Scan for the cell matching the given text and deliver its (X, Y) coordinate at center. 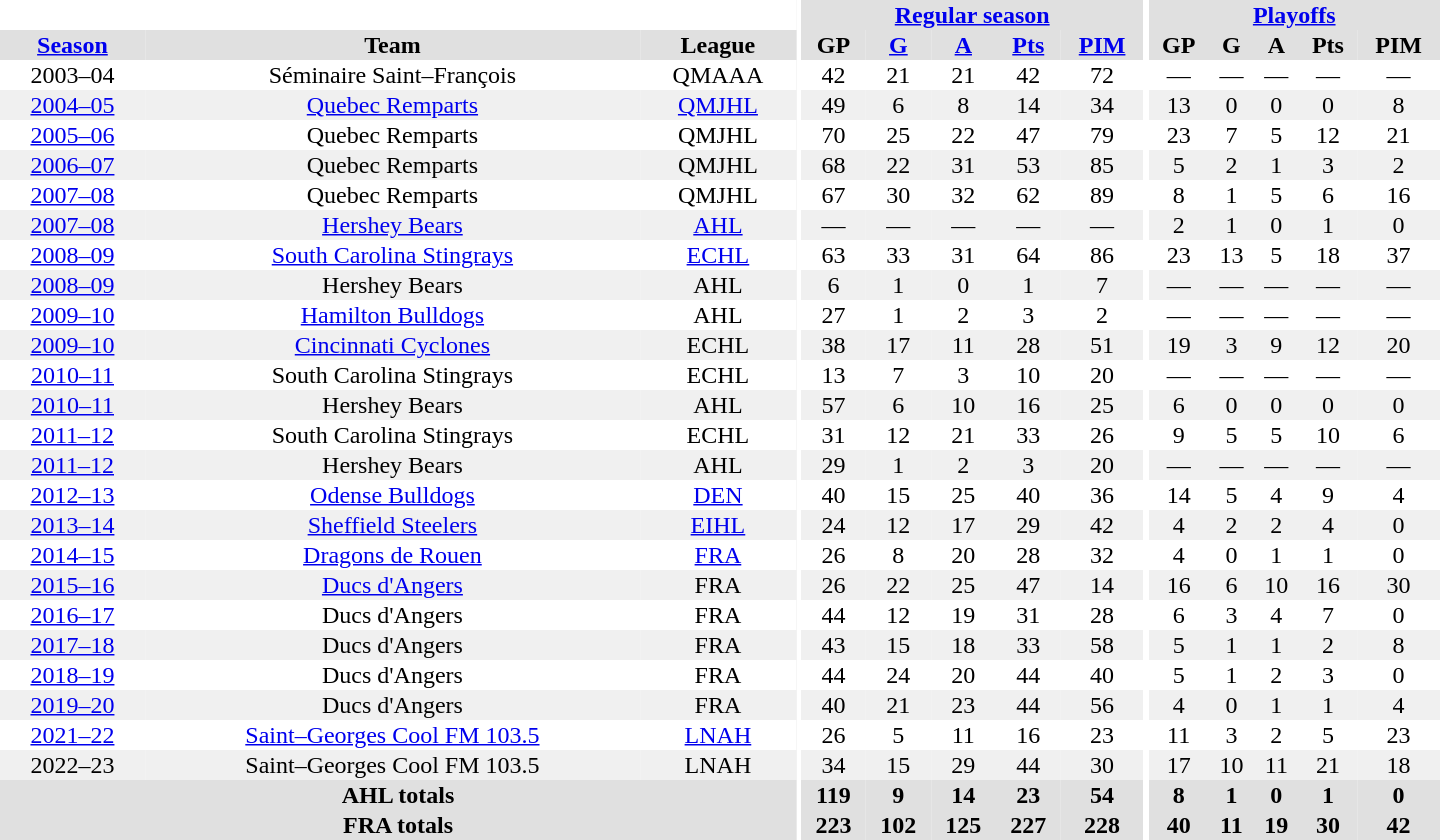
70 (834, 135)
2019–20 (72, 705)
2005–06 (72, 135)
56 (1102, 705)
79 (1102, 135)
57 (834, 405)
125 (964, 825)
102 (898, 825)
2022–23 (72, 765)
Séminaire Saint–François (392, 75)
54 (1102, 795)
2021–22 (72, 735)
2017–18 (72, 645)
37 (1398, 255)
51 (1102, 345)
67 (834, 195)
227 (1028, 825)
DEN (718, 495)
Odense Bulldogs (392, 495)
Team (392, 45)
49 (834, 105)
2013–14 (72, 525)
Hamilton Bulldogs (392, 315)
2014–15 (72, 555)
119 (834, 795)
Regular season (972, 15)
QMAAA (718, 75)
43 (834, 645)
2012–13 (72, 495)
2018–19 (72, 675)
League (718, 45)
Sheffield Steelers (392, 525)
228 (1102, 825)
58 (1102, 645)
68 (834, 165)
223 (834, 825)
AHL totals (398, 795)
85 (1102, 165)
EIHL (718, 525)
2015–16 (72, 585)
53 (1028, 165)
2003–04 (72, 75)
Dragons de Rouen (392, 555)
Playoffs (1294, 15)
62 (1028, 195)
72 (1102, 75)
63 (834, 255)
Cincinnati Cyclones (392, 345)
2016–17 (72, 615)
64 (1028, 255)
FRA totals (398, 825)
2004–05 (72, 105)
2006–07 (72, 165)
27 (834, 315)
36 (1102, 495)
38 (834, 345)
89 (1102, 195)
86 (1102, 255)
Season (72, 45)
